Capture the cell that displays the provided text and extract its [X, Y] central coordinate. 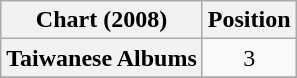
Taiwanese Albums [102, 58]
Position [249, 20]
3 [249, 58]
Chart (2008) [102, 20]
